Return [X, Y] of the center of cell containing provided text 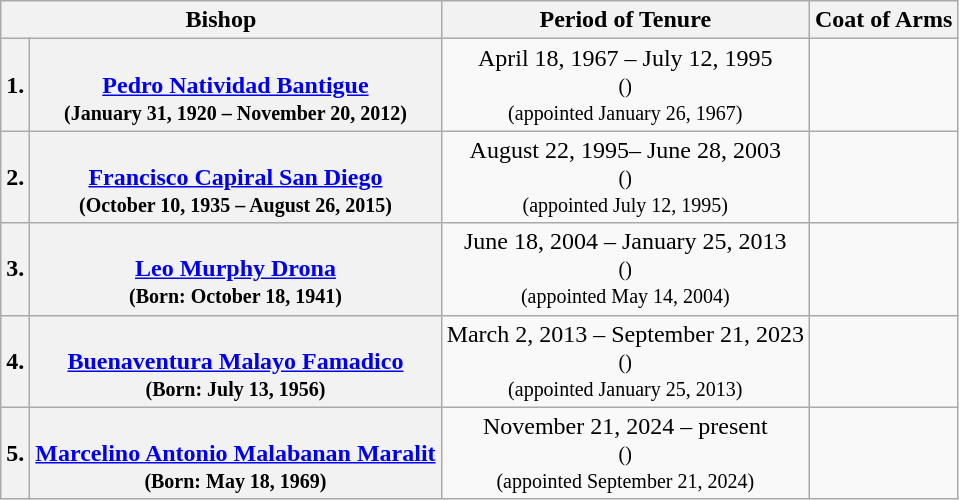
March 2, 2013 – September 21, 2023 () (appointed January 25, 2013) [625, 361]
Pedro Natividad Bantigue (January 31, 1920 – November 20, 2012) [236, 85]
1. [16, 85]
April 18, 1967 – July 12, 1995 () (appointed January 26, 1967) [625, 85]
3. [16, 269]
August 22, 1995– June 28, 2003 () (appointed July 12, 1995) [625, 177]
Bishop [221, 20]
Coat of Arms [883, 20]
Francisco Capiral San Diego (October 10, 1935 – August 26, 2015) [236, 177]
2. [16, 177]
Leo Murphy Drona (Born: October 18, 1941) [236, 269]
Marcelino Antonio Malabanan Maralit (Born: May 18, 1969) [236, 453]
5. [16, 453]
4. [16, 361]
Buenaventura Malayo Famadico (Born: July 13, 1956) [236, 361]
November 21, 2024 – present () (appointed September 21, 2024) [625, 453]
June 18, 2004 – January 25, 2013 () (appointed May 14, 2004) [625, 269]
Period of Tenure [625, 20]
